Find where the given text appears and provide that cell's center as [X, Y] coordinate. 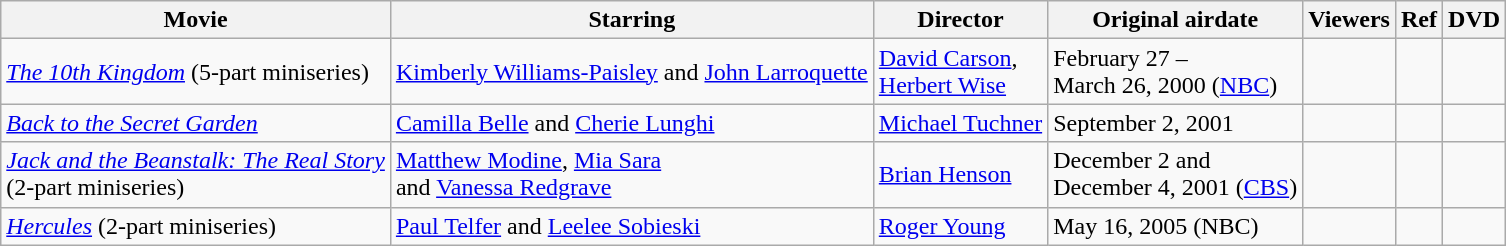
Director [960, 20]
Michael Tuchner [960, 123]
May 16, 2005 (NBC) [1176, 226]
Hercules (2-part miniseries) [196, 226]
The 10th Kingdom (5-part miniseries) [196, 72]
Original airdate [1176, 20]
David Carson, Herbert Wise [960, 72]
Paul Telfer and Leelee Sobieski [632, 226]
Roger Young [960, 226]
Ref [1418, 20]
Matthew Modine, Mia Sara and Vanessa Redgrave [632, 174]
September 2, 2001 [1176, 123]
DVD [1474, 20]
Kimberly Williams-Paisley and John Larroquette [632, 72]
Camilla Belle and Cherie Lunghi [632, 123]
December 2 and December 4, 2001 (CBS) [1176, 174]
Starring [632, 20]
February 27 – March 26, 2000 (NBC) [1176, 72]
Brian Henson [960, 174]
Jack and the Beanstalk: The Real Story (2-part miniseries) [196, 174]
Viewers [1350, 20]
Movie [196, 20]
Back to the Secret Garden [196, 123]
